Extract the (X, Y) coordinate from the center of the cell holding the provided text.  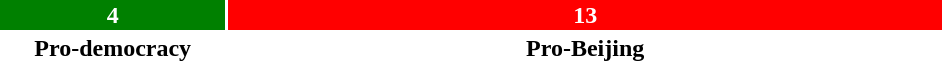
4 (112, 15)
13 (585, 15)
